Detect which cell encompasses the target text, then output its [X, Y] center coordinate. 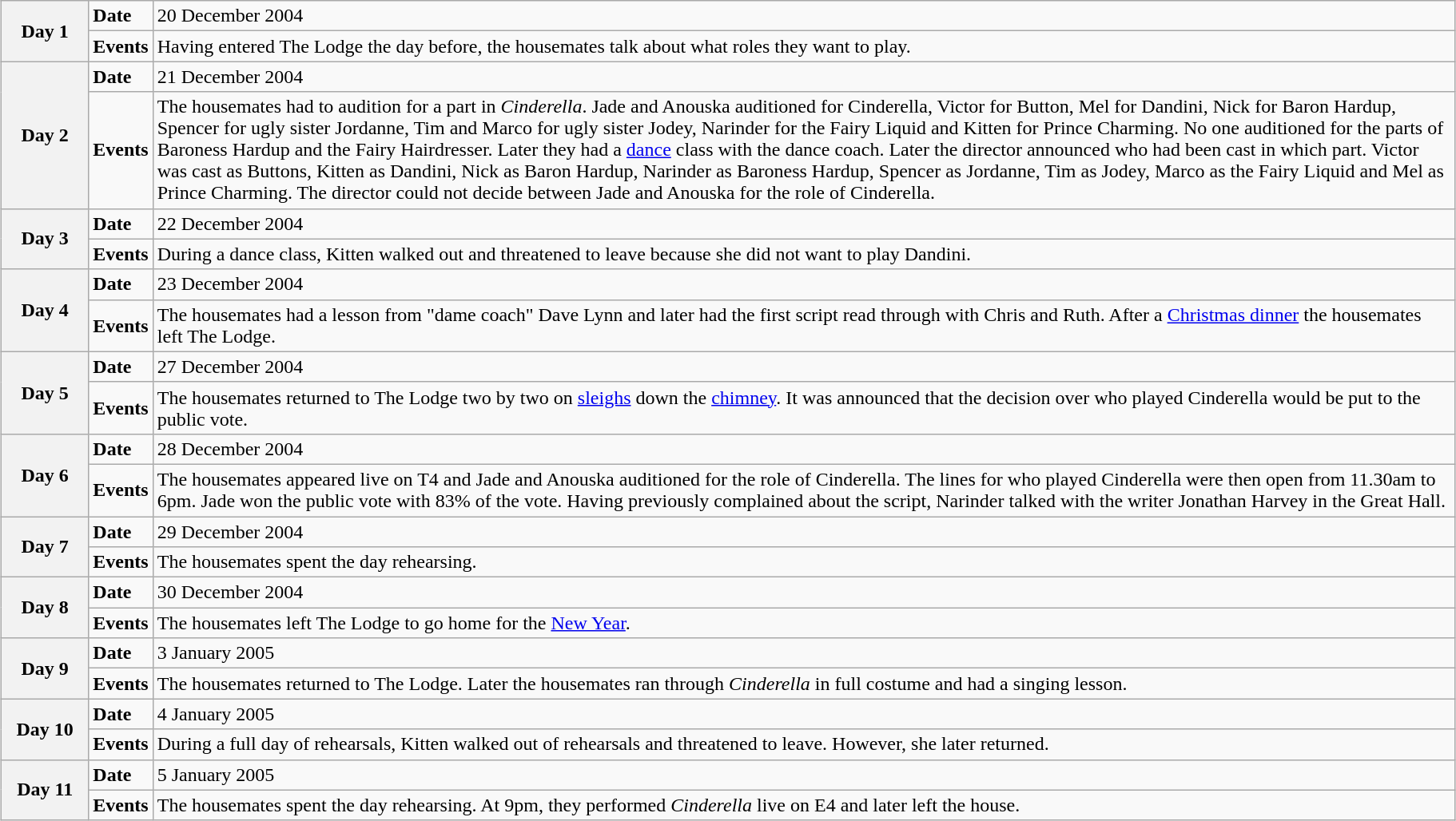
3 January 2005 [804, 653]
Day 6 [45, 474]
Day 11 [45, 790]
Day 4 [45, 310]
Day 1 [45, 31]
During a dance class, Kitten walked out and threatened to leave because she did not want to play Dandini. [804, 254]
30 December 2004 [804, 593]
Day 7 [45, 546]
The housemates left The Lodge to go home for the New Year. [804, 623]
The housemates spent the day rehearsing. [804, 562]
Day 3 [45, 239]
Day 8 [45, 608]
27 December 2004 [804, 367]
22 December 2004 [804, 224]
The housemates spent the day rehearsing. At 9pm, they performed Cinderella live on E4 and later left the house. [804, 805]
23 December 2004 [804, 284]
Having entered The Lodge the day before, the housemates talk about what roles they want to play. [804, 46]
20 December 2004 [804, 16]
Day 9 [45, 668]
21 December 2004 [804, 77]
5 January 2005 [804, 775]
Day 5 [45, 393]
Day 10 [45, 729]
During a full day of rehearsals, Kitten walked out of rehearsals and threatened to leave. However, she later returned. [804, 744]
4 January 2005 [804, 714]
29 December 2004 [804, 531]
The housemates returned to The Lodge. Later the housemates ran through Cinderella in full costume and had a singing lesson. [804, 684]
Day 2 [45, 135]
28 December 2004 [804, 449]
